From the cell containing the given text, extract its center point as (X, Y) coordinate. 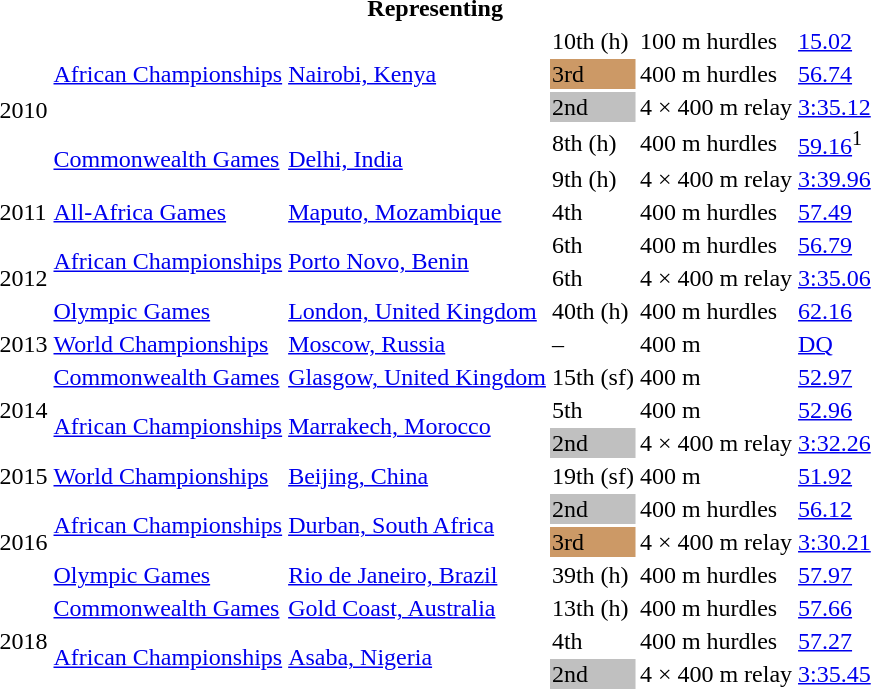
Nairobi, Kenya (418, 74)
Gold Coast, Australia (418, 608)
Porto Novo, Benin (418, 262)
13th (h) (592, 608)
– (592, 344)
All-Africa Games (168, 212)
London, United Kingdom (418, 311)
Beijing, China (418, 476)
Delhi, India (418, 160)
Durban, South Africa (418, 526)
Maputo, Mozambique (418, 212)
40th (h) (592, 311)
39th (h) (592, 575)
15th (sf) (592, 377)
Moscow, Russia (418, 344)
Rio de Janeiro, Brazil (418, 575)
Asaba, Nigeria (418, 658)
100 m hurdles (716, 41)
Glasgow, United Kingdom (418, 377)
5th (592, 410)
19th (sf) (592, 476)
10th (h) (592, 41)
Marrakech, Morocco (418, 426)
8th (h) (592, 143)
9th (h) (592, 179)
